Identify which cell holds the provided text, then report its [X, Y] central coordinate. 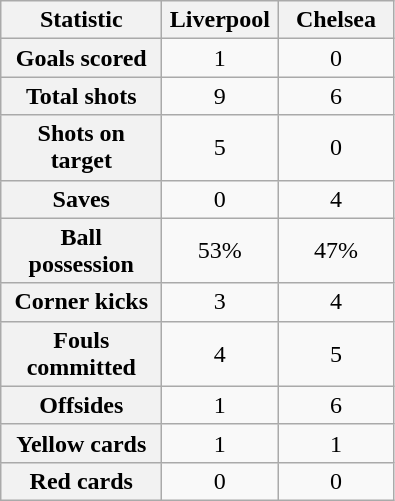
Goals scored [82, 58]
53% [220, 250]
9 [220, 96]
Fouls committed [82, 354]
Chelsea [336, 20]
Shots on target [82, 148]
Yellow cards [82, 443]
Ball possession [82, 250]
3 [220, 302]
Total shots [82, 96]
Red cards [82, 481]
Offsides [82, 405]
Saves [82, 199]
Liverpool [220, 20]
Statistic [82, 20]
47% [336, 250]
Corner kicks [82, 302]
